Search for the cell housing the specified text and yield its (x, y) center coordinate. 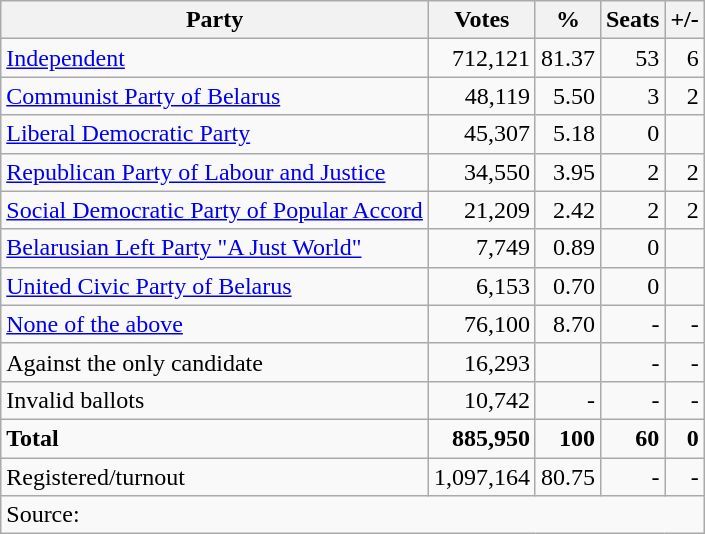
100 (568, 438)
6 (684, 58)
Total (215, 438)
Votes (482, 20)
2.42 (568, 210)
8.70 (568, 324)
Seats (632, 20)
Communist Party of Belarus (215, 96)
80.75 (568, 477)
Party (215, 20)
885,950 (482, 438)
10,742 (482, 400)
5.50 (568, 96)
6,153 (482, 286)
34,550 (482, 172)
21,209 (482, 210)
0.89 (568, 248)
Belarusian Left Party "A Just World" (215, 248)
60 (632, 438)
+/- (684, 20)
5.18 (568, 134)
None of the above (215, 324)
Social Democratic Party of Popular Accord (215, 210)
Republican Party of Labour and Justice (215, 172)
81.37 (568, 58)
3.95 (568, 172)
1,097,164 (482, 477)
45,307 (482, 134)
Registered/turnout (215, 477)
0.70 (568, 286)
Source: (353, 515)
Independent (215, 58)
Invalid ballots (215, 400)
712,121 (482, 58)
Against the only candidate (215, 362)
% (568, 20)
7,749 (482, 248)
53 (632, 58)
48,119 (482, 96)
76,100 (482, 324)
3 (632, 96)
United Civic Party of Belarus (215, 286)
Liberal Democratic Party (215, 134)
16,293 (482, 362)
